Provide the (x, y) coordinate of the cell's center where the given text is located.  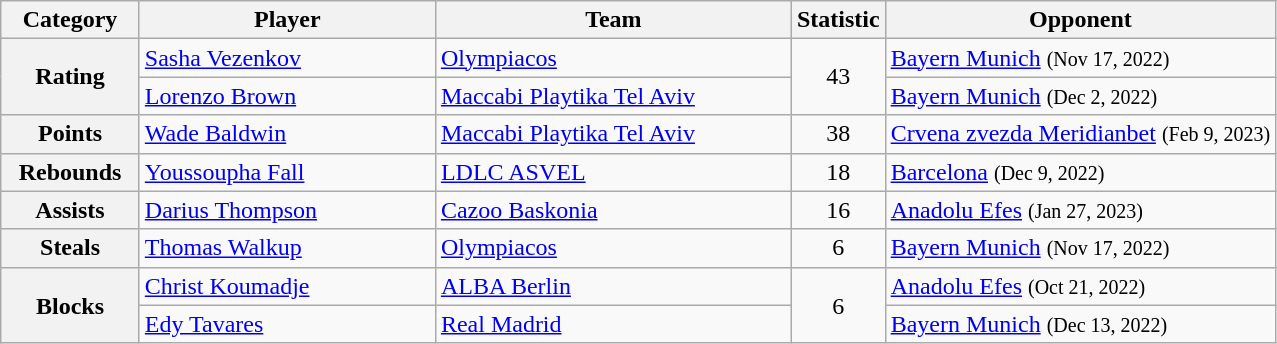
Opponent (1080, 20)
Player (287, 20)
Rebounds (70, 172)
Cazoo Baskonia (613, 210)
Wade Baldwin (287, 134)
Darius Thompson (287, 210)
Lorenzo Brown (287, 96)
38 (838, 134)
Steals (70, 248)
Barcelona (Dec 9, 2022) (1080, 172)
Sasha Vezenkov (287, 58)
Blocks (70, 305)
ALBA Berlin (613, 286)
Edy Tavares (287, 324)
Real Madrid (613, 324)
Anadolu Efes (Oct 21, 2022) (1080, 286)
Assists (70, 210)
Points (70, 134)
LDLC ASVEL (613, 172)
Statistic (838, 20)
18 (838, 172)
Bayern Munich (Dec 13, 2022) (1080, 324)
Thomas Walkup (287, 248)
Rating (70, 77)
Team (613, 20)
Anadolu Efes (Jan 27, 2023) (1080, 210)
Category (70, 20)
Bayern Munich (Dec 2, 2022) (1080, 96)
43 (838, 77)
Christ Koumadje (287, 286)
Crvena zvezda Meridianbet (Feb 9, 2023) (1080, 134)
Youssoupha Fall (287, 172)
16 (838, 210)
